Determine the (X, Y) coordinate at the center of the cell enclosing the given text.  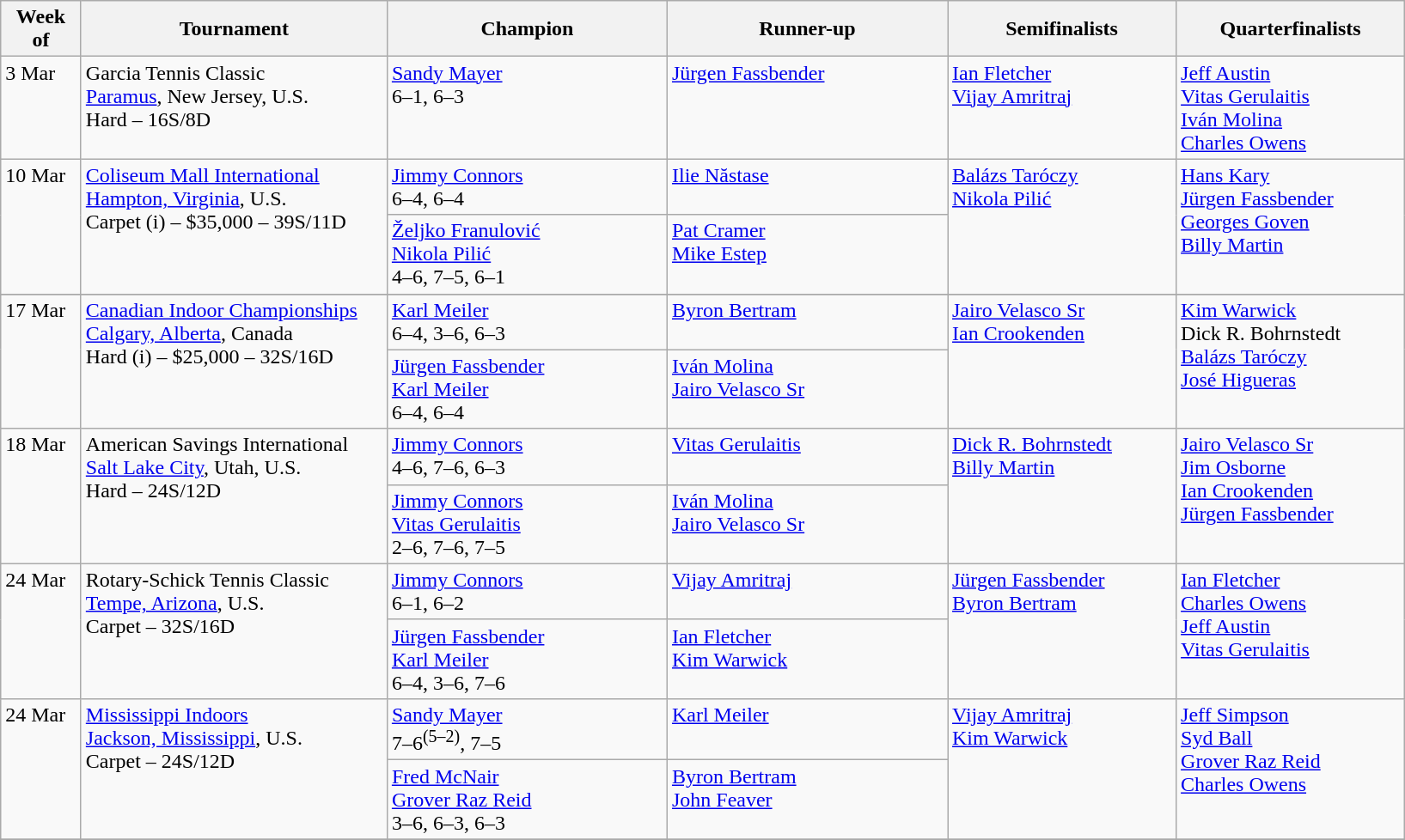
Kim Warwick Dick R. Bohrnstedt Balázs Taróczy José Higueras (1291, 361)
Mississippi Indoors Jackson, Mississippi, U.S. Carpet – 24S/12D (234, 769)
Byron Bertram John Feaver (807, 800)
Vijay Amritraj (807, 591)
Jürgen Fassbender Karl Meiler 6–4, 6–4 (527, 389)
Ian Fletcher Vijay Amritraj (1061, 108)
17 Mar (41, 361)
Jürgen Fassbender Karl Meiler 6–4, 3–6, 7–6 (527, 659)
Jürgen Fassbender (807, 108)
18 Mar (41, 496)
Jimmy Connors 6–4, 6–4 (527, 187)
3 Mar (41, 108)
Pat Cramer Mike Estep (807, 254)
Hans Kary Jürgen Fassbender Georges Goven Billy Martin (1291, 227)
Garcia Tennis Classic Paramus, New Jersey, U.S. Hard – 16S/8D (234, 108)
Week of (41, 29)
Sandy Mayer 6–1, 6–3 (527, 108)
Canadian Indoor Championships Calgary, Alberta, Canada Hard (i) – $25,000 – 32S/16D (234, 361)
Jürgen Fassbender Byron Bertram (1061, 630)
Fred McNair Grover Raz Reid 3–6, 6–3, 6–3 (527, 800)
Dick R. Bohrnstedt Billy Martin (1061, 496)
Karl Meiler 6–4, 3–6, 6–3 (527, 321)
Jeff Simpson Syd Ball Grover Raz Reid Charles Owens (1291, 769)
Semifinalists (1061, 29)
Jimmy Connors Vitas Gerulaitis 2–6, 7–6, 7–5 (527, 524)
Jimmy Connors 4–6, 7–6, 6–3 (527, 457)
Byron Bertram (807, 321)
Ian Fletcher Charles Owens Jeff Austin Vitas Gerulaitis (1291, 630)
Jairo Velasco Sr Jim Osborne Ian Crookenden Jürgen Fassbender (1291, 496)
Coliseum Mall International Hampton, Virginia, U.S. Carpet (i) – $35,000 – 39S/11D (234, 227)
Runner-up (807, 29)
Rotary-Schick Tennis Classic Tempe, Arizona, U.S. Carpet – 32S/16D (234, 630)
Željko Franulović Nikola Pilić 4–6, 7–5, 6–1 (527, 254)
Sandy Mayer 7–6(5–2), 7–5 (527, 729)
Jairo Velasco Sr Ian Crookenden (1061, 361)
Balázs Taróczy Nikola Pilić (1061, 227)
Jimmy Connors 6–1, 6–2 (527, 591)
Jeff Austin Vitas Gerulaitis Iván Molina Charles Owens (1291, 108)
American Savings International Salt Lake City, Utah, U.S. Hard – 24S/12D (234, 496)
Ian Fletcher Kim Warwick (807, 659)
Karl Meiler (807, 729)
Quarterfinalists (1291, 29)
Vitas Gerulaitis (807, 457)
Champion (527, 29)
Tournament (234, 29)
10 Mar (41, 227)
Ilie Năstase (807, 187)
Vijay Amritraj Kim Warwick (1061, 769)
